Extract the (X, Y) coordinate from the center of the cell holding the provided text.  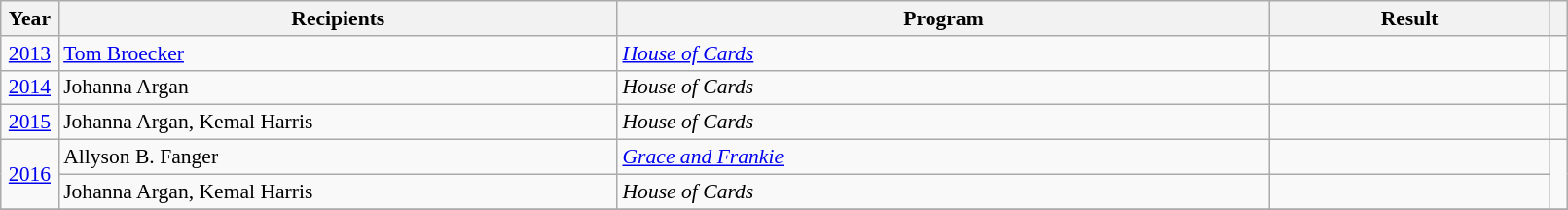
Grace and Frankie (943, 157)
Johanna Argan (338, 87)
Year (29, 18)
Allyson B. Fanger (338, 157)
Result (1409, 18)
Recipients (338, 18)
Tom Broecker (338, 53)
Program (943, 18)
2016 (29, 175)
2014 (29, 87)
2015 (29, 122)
2013 (29, 53)
